Identify which cell holds the provided text, then report its (X, Y) central coordinate. 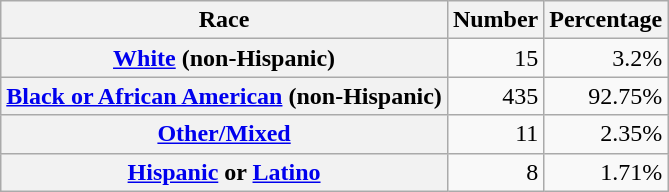
11 (495, 134)
15 (495, 58)
92.75% (606, 96)
Hispanic or Latino (224, 172)
Other/Mixed (224, 134)
Race (224, 20)
Percentage (606, 20)
Number (495, 20)
Black or African American (non-Hispanic) (224, 96)
White (non-Hispanic) (224, 58)
3.2% (606, 58)
1.71% (606, 172)
2.35% (606, 134)
435 (495, 96)
8 (495, 172)
